Search for the cell housing the specified text and yield its [x, y] center coordinate. 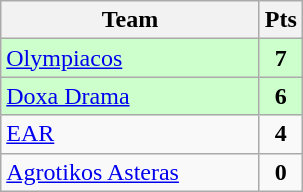
EAR [130, 134]
Pts [280, 20]
Agrotikos Asteras [130, 172]
0 [280, 172]
Team [130, 20]
7 [280, 58]
6 [280, 96]
Doxa Drama [130, 96]
Olympiacos [130, 58]
4 [280, 134]
